Determine the (x, y) coordinate at the center of the cell enclosing the given text.  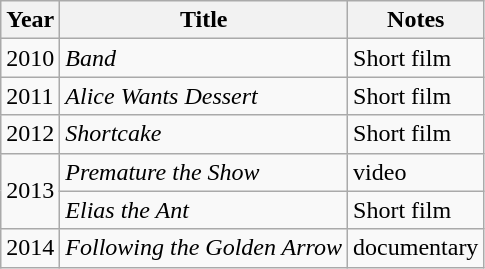
Following the Golden Arrow (204, 248)
Title (204, 20)
Band (204, 58)
documentary (416, 248)
Premature the Show (204, 172)
2014 (30, 248)
2013 (30, 191)
Elias the Ant (204, 210)
Alice Wants Dessert (204, 96)
2012 (30, 134)
Notes (416, 20)
2011 (30, 96)
video (416, 172)
Shortcake (204, 134)
2010 (30, 58)
Year (30, 20)
